For the text-containing cell, return its midpoint in (X, Y) coordinate format. 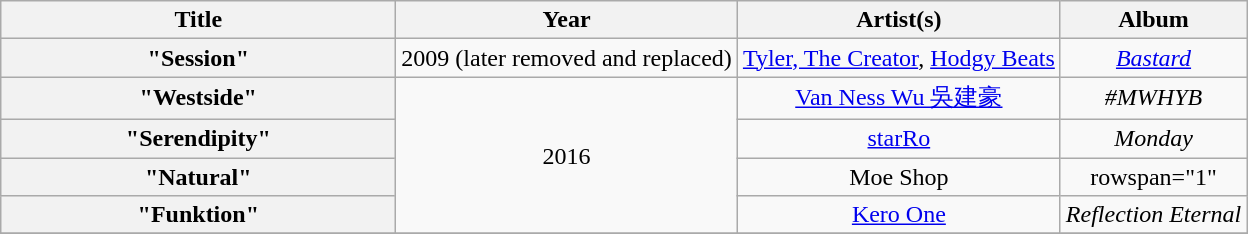
Kero One (898, 215)
Album (1153, 20)
Bastard (1153, 58)
"Serendipity" (198, 138)
2016 (567, 156)
"Natural" (198, 177)
Tyler, The Creator, Hodgy Beats (898, 58)
starRo (898, 138)
"Funktion" (198, 215)
Title (198, 20)
Monday (1153, 138)
Moe Shop (898, 177)
2009 (later removed and replaced) (567, 58)
Year (567, 20)
Van Ness Wu 吳建豪 (898, 98)
"Session" (198, 58)
"Westside" (198, 98)
Reflection Eternal (1153, 215)
Artist(s) (898, 20)
#MWHYB (1153, 98)
rowspan="1" (1153, 177)
